Determine the [X, Y] coordinate at the center of the cell enclosing the given text.  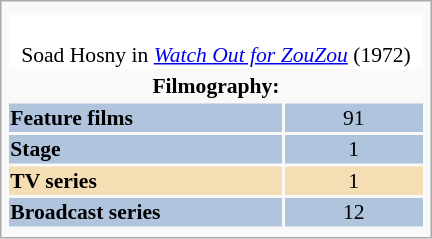
Soad Hosny in Watch Out for ZouZou (1972) [216, 42]
Stage [146, 149]
Feature films [146, 117]
Filmography: [216, 86]
12 [354, 212]
TV series [146, 180]
91 [354, 117]
Broadcast series [146, 212]
